Find where the given text appears and provide that cell's center as [X, Y] coordinate. 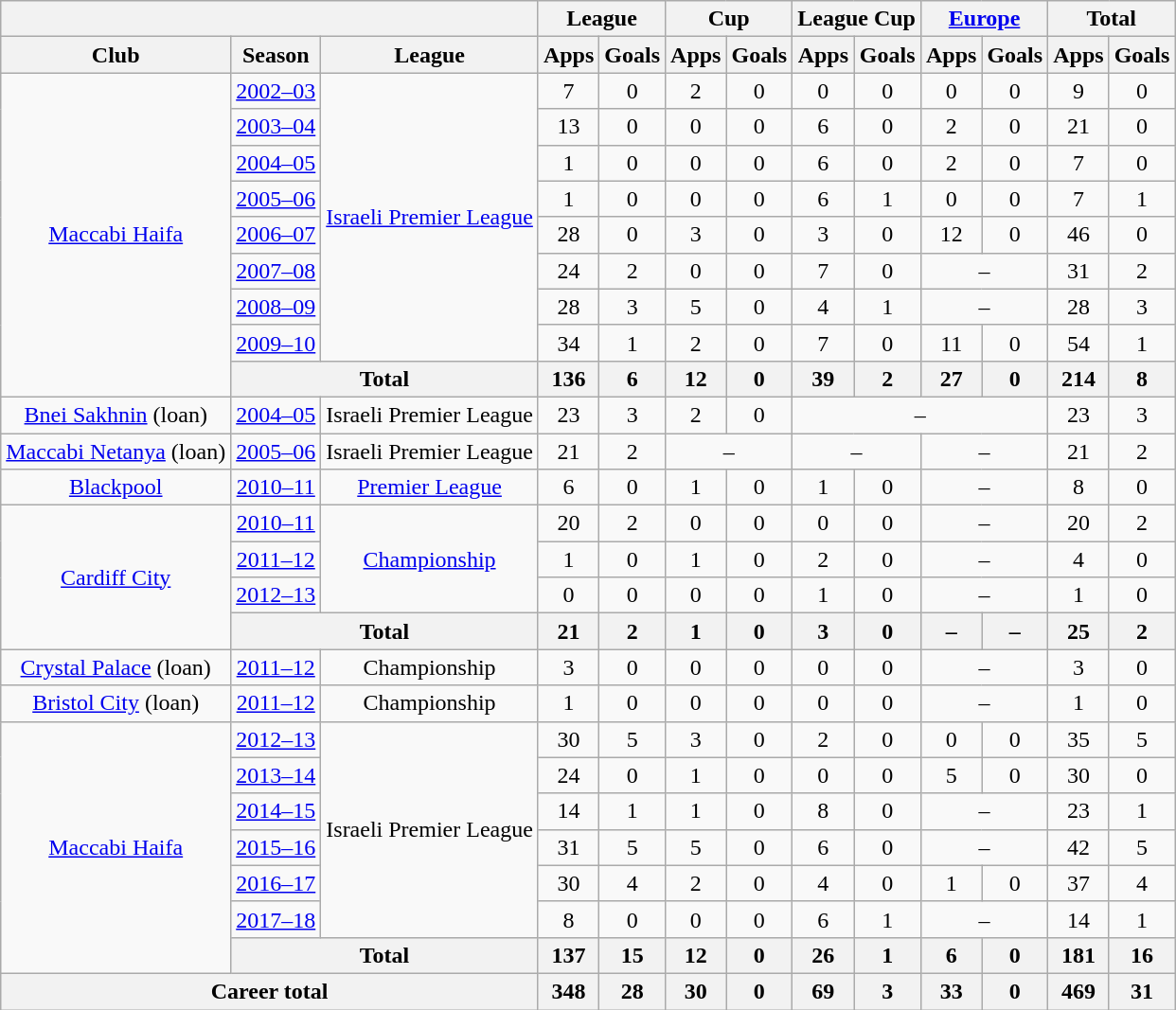
26 [824, 955]
16 [1142, 955]
214 [1078, 379]
Cardiff City [116, 577]
2008–09 [276, 307]
2014–15 [276, 811]
Blackpool [116, 487]
Bristol City (loan) [116, 703]
Crystal Palace (loan) [116, 667]
46 [1078, 235]
Cup [729, 19]
13 [568, 127]
33 [951, 991]
15 [633, 955]
37 [1078, 883]
25 [1078, 631]
42 [1078, 847]
11 [951, 343]
2009–10 [276, 343]
Maccabi Netanya (loan) [116, 452]
Club [116, 55]
469 [1078, 991]
9 [1078, 91]
Season [276, 55]
2017–18 [276, 919]
27 [951, 379]
2003–04 [276, 127]
39 [824, 379]
34 [568, 343]
2015–16 [276, 847]
2002–03 [276, 91]
Career total [270, 991]
54 [1078, 343]
Europe [984, 19]
137 [568, 955]
2006–07 [276, 235]
35 [1078, 739]
2007–08 [276, 271]
69 [824, 991]
Premier League [430, 487]
2013–14 [276, 775]
348 [568, 991]
181 [1078, 955]
136 [568, 379]
League Cup [857, 19]
2016–17 [276, 883]
Bnei Sakhnin (loan) [116, 415]
